Determine the [x, y] coordinate at the center of the cell enclosing the given text.  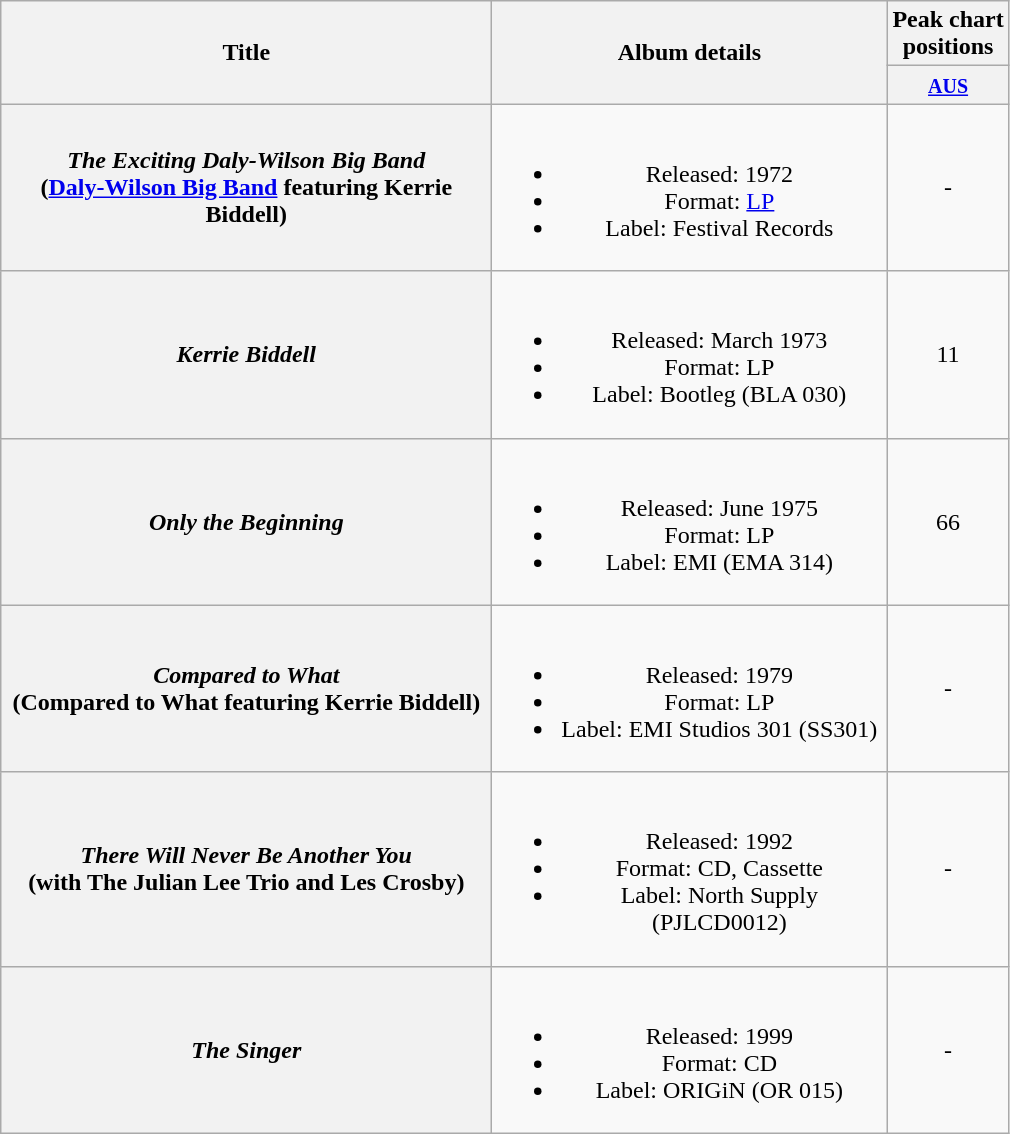
The Singer [246, 1050]
Released: 1992Format: CD, CassetteLabel: North Supply (PJLCD0012) [690, 869]
Kerrie Biddell [246, 354]
Compared to What (Compared to What featuring Kerrie Biddell) [246, 688]
Peak chartpositions [948, 34]
Released: March 1973Format: LPLabel: Bootleg (BLA 030) [690, 354]
Released: 1979Format: LPLabel: EMI Studios 301 (SS301) [690, 688]
Title [246, 52]
There Will Never Be Another You (with The Julian Lee Trio and Les Crosby) [246, 869]
The Exciting Daly-Wilson Big Band (Daly-Wilson Big Band featuring Kerrie Biddell) [246, 188]
Released: 1972Format: LPLabel: Festival Records [690, 188]
Released: 1999Format: CDLabel: ORIGiN (OR 015) [690, 1050]
Album details [690, 52]
AUS [948, 85]
Released: June 1975Format: LPLabel: EMI (EMA 314) [690, 522]
11 [948, 354]
66 [948, 522]
Only the Beginning [246, 522]
